Pinpoint the cell where the given text exists, returning its (X, Y) midpoint coordinate. 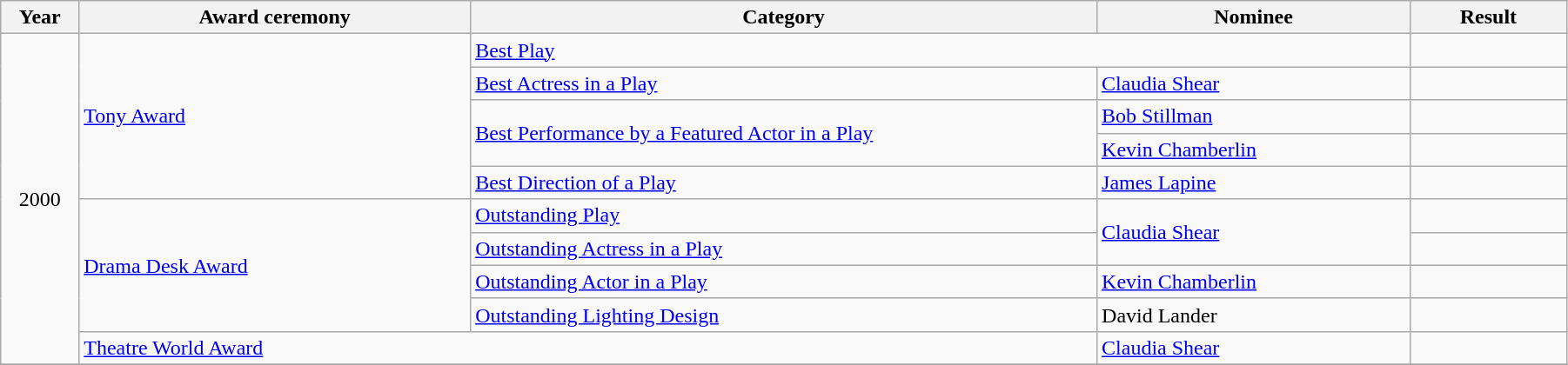
Best Direction of a Play (784, 182)
Outstanding Actress in a Play (784, 249)
Nominee (1254, 17)
2000 (40, 200)
James Lapine (1254, 182)
Best Play (941, 50)
Drama Desk Award (275, 265)
Category (784, 17)
Outstanding Lighting Design (784, 315)
Award ceremony (275, 17)
Bob Stillman (1254, 116)
Year (40, 17)
Best Performance by a Featured Actor in a Play (784, 133)
Outstanding Actor in a Play (784, 282)
Result (1488, 17)
Outstanding Play (784, 216)
Tony Award (275, 116)
David Lander (1254, 315)
Best Actress in a Play (784, 83)
Theatre World Award (588, 348)
